Provide the [x, y] coordinate of the cell's center where the given text is located.  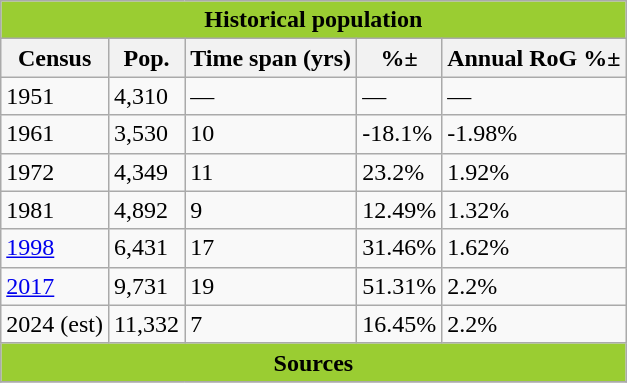
23.2% [400, 172]
4,892 [146, 210]
17 [271, 248]
1.32% [534, 210]
31.46% [400, 248]
1972 [55, 172]
19 [271, 286]
16.45% [400, 324]
Time span (yrs) [271, 58]
1.92% [534, 172]
-1.98% [534, 134]
1981 [55, 210]
Sources [314, 362]
1951 [55, 96]
51.31% [400, 286]
11,332 [146, 324]
1998 [55, 248]
2017 [55, 286]
12.49% [400, 210]
Census [55, 58]
3,530 [146, 134]
6,431 [146, 248]
2024 (est) [55, 324]
4,349 [146, 172]
1.62% [534, 248]
9 [271, 210]
9,731 [146, 286]
7 [271, 324]
%± [400, 58]
Pop. [146, 58]
10 [271, 134]
11 [271, 172]
1961 [55, 134]
Annual RoG %± [534, 58]
-18.1% [400, 134]
Historical population [314, 20]
4,310 [146, 96]
